Locate the cell with the specified text and output its (X, Y) center coordinate. 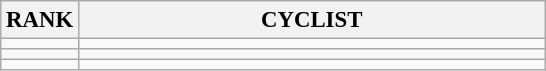
CYCLIST (312, 20)
RANK (40, 20)
